Pinpoint the cell where the given text exists, returning its [x, y] midpoint coordinate. 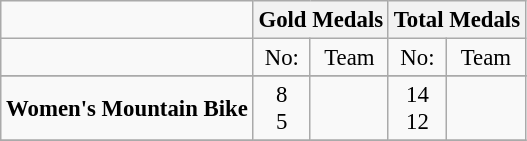
Women's Mountain Bike [127, 108]
Total Medals [456, 20]
8 5 [282, 108]
14 12 [417, 108]
Gold Medals [320, 20]
